Identify which cell holds the provided text, then report its [X, Y] central coordinate. 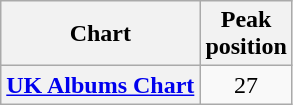
27 [246, 85]
Chart [100, 34]
Peakposition [246, 34]
UK Albums Chart [100, 85]
